Output the (X, Y) coordinate of the center of the cell containing the given text.  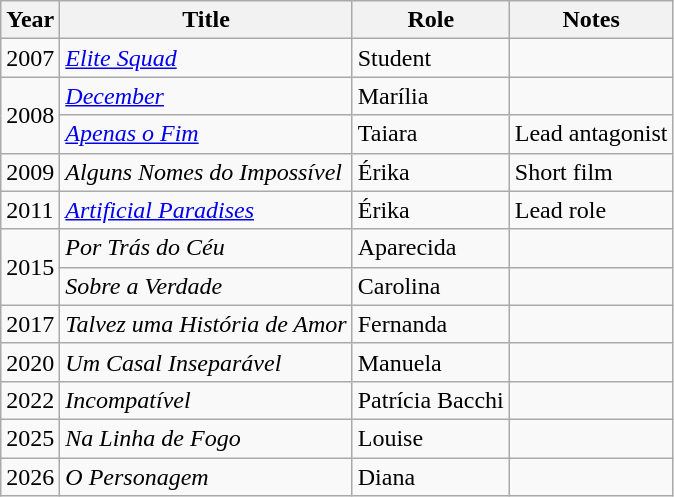
2011 (30, 210)
Louise (430, 438)
Short film (591, 172)
Diana (430, 477)
Incompatível (206, 400)
Talvez uma História de Amor (206, 324)
2007 (30, 58)
Lead antagonist (591, 134)
Manuela (430, 362)
Carolina (430, 286)
Sobre a Verdade (206, 286)
Title (206, 20)
2015 (30, 267)
Lead role (591, 210)
Artificial Paradises (206, 210)
Um Casal Inseparável (206, 362)
Marília (430, 96)
Por Trás do Céu (206, 248)
2008 (30, 115)
Role (430, 20)
2017 (30, 324)
Student (430, 58)
Patrícia Bacchi (430, 400)
O Personagem (206, 477)
2009 (30, 172)
Year (30, 20)
Fernanda (430, 324)
Notes (591, 20)
Aparecida (430, 248)
Elite Squad (206, 58)
2026 (30, 477)
Na Linha de Fogo (206, 438)
Taiara (430, 134)
2020 (30, 362)
Alguns Nomes do Impossível (206, 172)
Apenas o Fim (206, 134)
December (206, 96)
2025 (30, 438)
2022 (30, 400)
